Provide the [X, Y] coordinate of the cell's center where the given text is located.  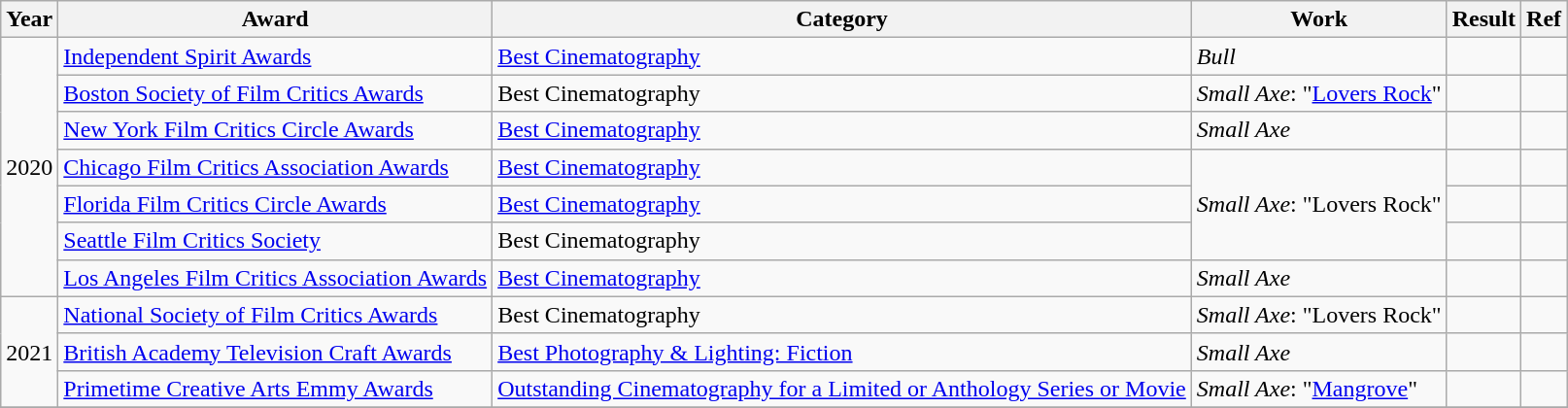
Boston Society of Film Critics Awards [276, 93]
Ref [1545, 19]
British Academy Television Craft Awards [276, 352]
2021 [29, 352]
New York Film Critics Circle Awards [276, 130]
National Society of Film Critics Awards [276, 315]
Chicago Film Critics Association Awards [276, 167]
Year [29, 19]
Florida Film Critics Circle Awards [276, 204]
Seattle Film Critics Society [276, 241]
2020 [29, 167]
Category [842, 19]
Primetime Creative Arts Emmy Awards [276, 389]
Bull [1319, 56]
Small Axe: "Mangrove" [1319, 389]
Result [1483, 19]
Independent Spirit Awards [276, 56]
Work [1319, 19]
Outstanding Cinematography for a Limited or Anthology Series or Movie [842, 389]
Award [276, 19]
Best Photography & Lighting: Fiction [842, 352]
Los Angeles Film Critics Association Awards [276, 278]
